Return the [X, Y] coordinate for the center point of the cell that contains the specified text.  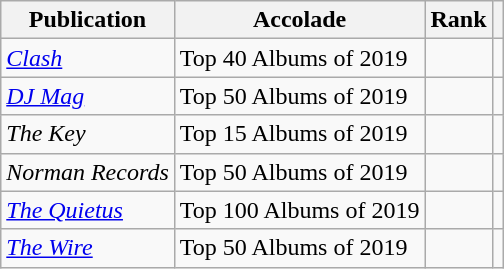
Clash [88, 58]
Publication [88, 20]
Rank [458, 20]
DJ Mag [88, 96]
Top 100 Albums of 2019 [300, 210]
Top 40 Albums of 2019 [300, 58]
The Key [88, 134]
Top 15 Albums of 2019 [300, 134]
The Quietus [88, 210]
Accolade [300, 20]
Norman Records [88, 172]
The Wire [88, 248]
